Return the (X, Y) coordinate for the center point of the cell that contains the specified text.  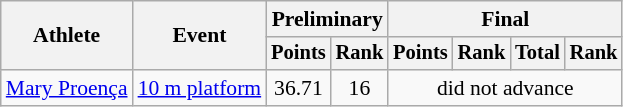
Total (538, 54)
36.71 (298, 88)
Athlete (67, 36)
Preliminary (327, 19)
16 (360, 88)
did not advance (505, 88)
Event (200, 36)
Mary Proença (67, 88)
10 m platform (200, 88)
Final (505, 19)
